Extract the [x, y] coordinate from the center of the cell holding the provided text.  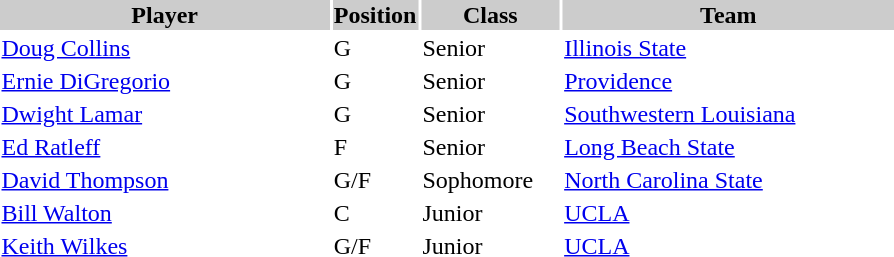
G/F [375, 180]
Doug Collins [164, 48]
Long Beach State [728, 147]
Junior [490, 213]
Sophomore [490, 180]
Team [728, 15]
North Carolina State [728, 180]
C [375, 213]
Class [490, 15]
UCLA [728, 213]
Dwight Lamar [164, 114]
Position [375, 15]
Illinois State [728, 48]
David Thompson [164, 180]
Providence [728, 81]
Player [164, 15]
Bill Walton [164, 213]
Ernie DiGregorio [164, 81]
Ed Ratleff [164, 147]
F [375, 147]
Southwestern Louisiana [728, 114]
